Return the [x, y] coordinate for the center point of the cell that contains the specified text.  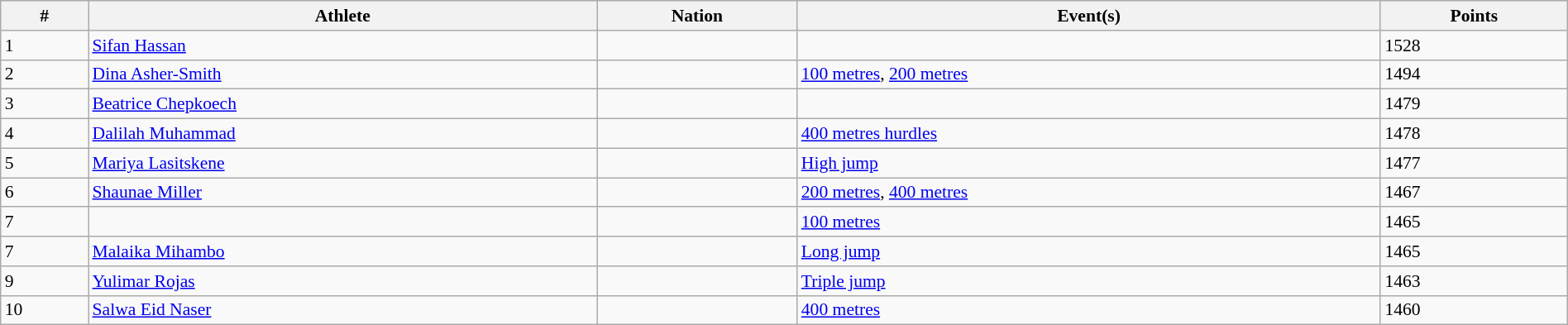
1528 [1474, 45]
Yulimar Rojas [342, 281]
200 metres, 400 metres [1089, 193]
3 [45, 104]
1467 [1474, 193]
Salwa Eid Naser [342, 310]
Beatrice Chepkoech [342, 104]
1478 [1474, 134]
1 [45, 45]
Mariya Lasitskene [342, 163]
6 [45, 193]
Sifan Hassan [342, 45]
Dina Asher-Smith [342, 74]
9 [45, 281]
1479 [1474, 104]
Nation [697, 16]
1463 [1474, 281]
100 metres [1089, 222]
100 metres, 200 metres [1089, 74]
Points [1474, 16]
Triple jump [1089, 281]
Long jump [1089, 251]
400 metres [1089, 310]
10 [45, 310]
Shaunae Miller [342, 193]
High jump [1089, 163]
Event(s) [1089, 16]
# [45, 16]
4 [45, 134]
Athlete [342, 16]
Malaika Mihambo [342, 251]
2 [45, 74]
1477 [1474, 163]
5 [45, 163]
400 metres hurdles [1089, 134]
Dalilah Muhammad [342, 134]
1460 [1474, 310]
1494 [1474, 74]
